Return the (X, Y) coordinate for the center point of the cell that contains the specified text.  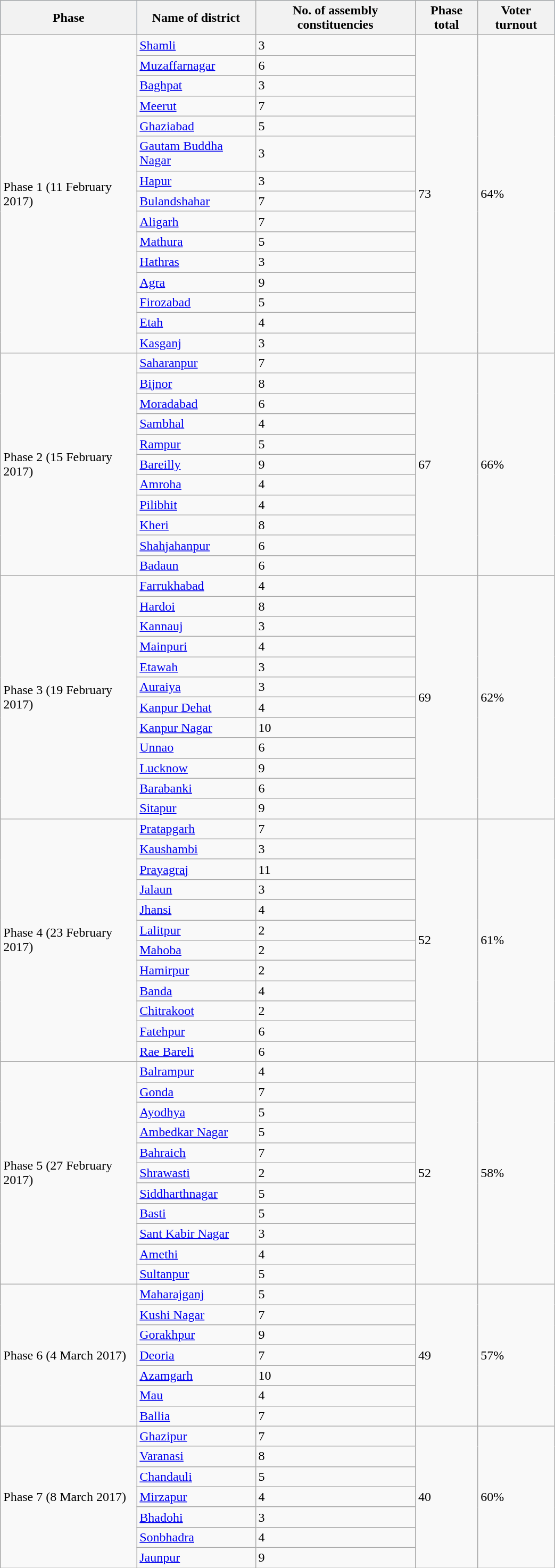
40 (446, 1497)
Name of district (196, 18)
Phase 4 (23 February 2017) (69, 940)
Varanasi (196, 1456)
Deoria (196, 1355)
Ghaziabad (196, 126)
Phase 2 (15 February 2017) (69, 465)
Shamli (196, 45)
Maharajganj (196, 1295)
Kaushambi (196, 849)
Mirzapur (196, 1497)
Sitapur (196, 808)
Amroha (196, 485)
Badaun (196, 565)
Ayodhya (196, 1112)
Kasganj (196, 343)
11 (335, 869)
61% (516, 940)
Jaunpur (196, 1557)
Sultanpur (196, 1274)
Firozabad (196, 303)
Phase (69, 18)
Azamgarh (196, 1375)
Jhansi (196, 910)
Kanpur Nagar (196, 728)
57% (516, 1355)
Phase 1 (11 February 2017) (69, 194)
49 (446, 1355)
Mau (196, 1396)
No. of assembly constituencies (335, 18)
Bulandshahar (196, 201)
Moradabad (196, 404)
73 (446, 194)
Banda (196, 991)
Chitrakoot (196, 1011)
Gonda (196, 1092)
Farrukhabad (196, 586)
Lucknow (196, 768)
Phase 5 (27 February 2017) (69, 1173)
Voter turnout (516, 18)
Pratapgarh (196, 829)
Hapur (196, 181)
Fatehpur (196, 1031)
Mathura (196, 241)
69 (446, 697)
Phase 7 (8 March 2017) (69, 1497)
64% (516, 194)
62% (516, 697)
Hathras (196, 262)
Kanpur Dehat (196, 707)
Ballia (196, 1416)
Aligarh (196, 221)
Mainpuri (196, 647)
60% (516, 1497)
Bhadohi (196, 1517)
Muzaffarnagar (196, 65)
Kushi Nagar (196, 1315)
Bahraich (196, 1153)
Basti (196, 1213)
Shrawasti (196, 1173)
Ambedkar Nagar (196, 1132)
Sant Kabir Nagar (196, 1233)
58% (516, 1173)
Auraiya (196, 687)
Amethi (196, 1254)
Shahjahanpur (196, 545)
Balrampur (196, 1072)
Siddharthnagar (196, 1193)
Lalitpur (196, 930)
Gorakhpur (196, 1335)
Phase total (446, 18)
Rampur (196, 444)
Baghpat (196, 86)
Bareilly (196, 464)
Unnao (196, 748)
Saharanpur (196, 363)
Barabanki (196, 788)
Agra (196, 282)
Kheri (196, 525)
Etah (196, 323)
Sonbhadra (196, 1537)
Meerut (196, 106)
67 (446, 465)
Pilibhit (196, 505)
Hamirpur (196, 971)
Chandauli (196, 1477)
Prayagraj (196, 869)
Bijnor (196, 383)
Hardoi (196, 606)
Mahoba (196, 950)
Ghazipur (196, 1436)
Phase 6 (4 March 2017) (69, 1355)
Sambhal (196, 424)
Jalaun (196, 889)
Gautam Buddha Nagar (196, 153)
Etawah (196, 667)
66% (516, 465)
Phase 3 (19 February 2017) (69, 697)
Rae Bareli (196, 1052)
Kannauj (196, 627)
